Detect which cell encompasses the target text, then output its (X, Y) center coordinate. 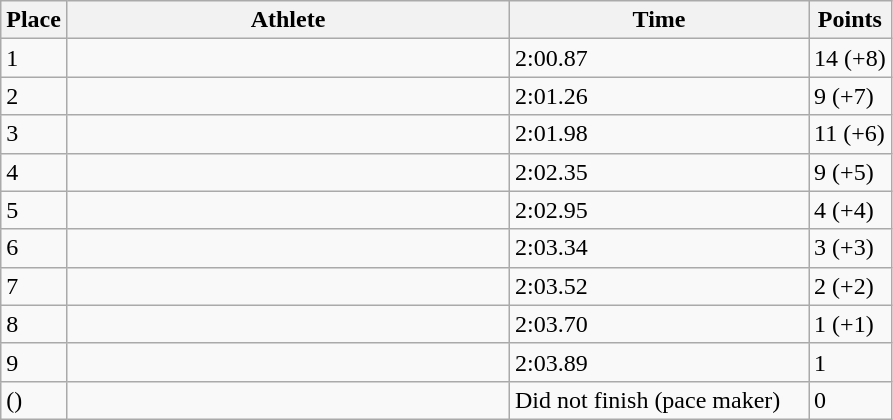
Points (850, 20)
2:03.89 (660, 362)
2:03.52 (660, 286)
() (34, 400)
2:03.34 (660, 248)
0 (850, 400)
14 (+8) (850, 58)
2:02.95 (660, 210)
2:00.87 (660, 58)
2:03.70 (660, 324)
7 (34, 286)
8 (34, 324)
1 (+1) (850, 324)
2 (+2) (850, 286)
9 (+5) (850, 172)
5 (34, 210)
3 (+3) (850, 248)
Did not finish (pace maker) (660, 400)
4 (34, 172)
Time (660, 20)
2 (34, 96)
2:01.26 (660, 96)
Place (34, 20)
3 (34, 134)
4 (+4) (850, 210)
2:01.98 (660, 134)
9 (34, 362)
9 (+7) (850, 96)
6 (34, 248)
11 (+6) (850, 134)
2:02.35 (660, 172)
Athlete (288, 20)
